Extract the [x, y] coordinate from the center of the cell holding the provided text.  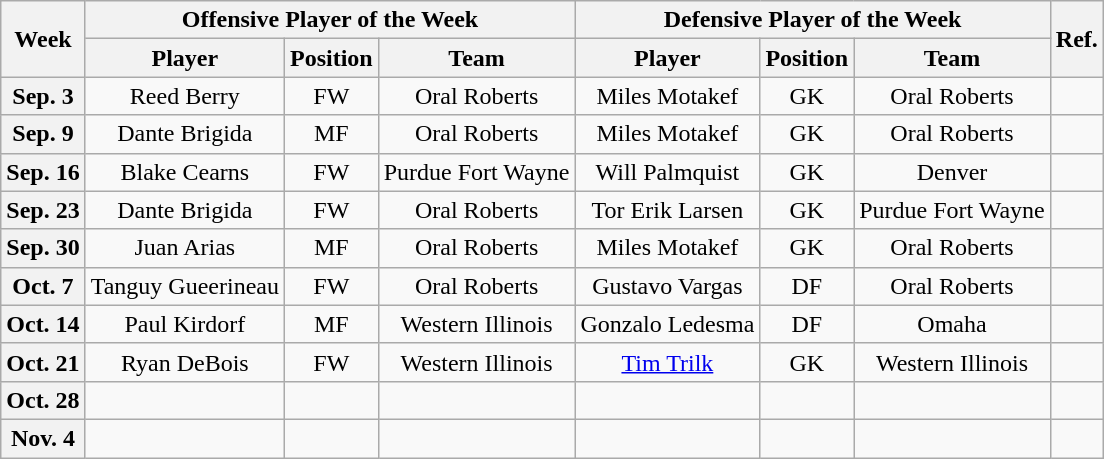
Ryan DeBois [184, 362]
Sep. 23 [43, 210]
Omaha [952, 324]
Sep. 16 [43, 172]
Sep. 30 [43, 248]
Tim Trilk [668, 362]
Sep. 9 [43, 134]
Oct. 14 [43, 324]
Oct. 21 [43, 362]
Sep. 3 [43, 96]
Reed Berry [184, 96]
Denver [952, 172]
Will Palmquist [668, 172]
Blake Cearns [184, 172]
Tanguy Gueerineau [184, 286]
Juan Arias [184, 248]
Week [43, 39]
Oct. 7 [43, 286]
Oct. 28 [43, 400]
Gonzalo Ledesma [668, 324]
Defensive Player of the Week [812, 20]
Ref. [1076, 39]
Gustavo Vargas [668, 286]
Offensive Player of the Week [330, 20]
Nov. 4 [43, 438]
Tor Erik Larsen [668, 210]
Paul Kirdorf [184, 324]
